Capture the cell that displays the provided text and extract its (X, Y) central coordinate. 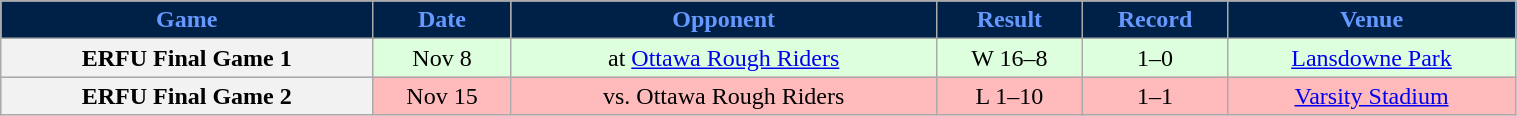
Lansdowne Park (1372, 58)
W 16–8 (1010, 58)
Record (1155, 20)
1–0 (1155, 58)
Result (1010, 20)
Venue (1372, 20)
Nov 15 (442, 96)
Nov 8 (442, 58)
Opponent (724, 20)
at Ottawa Rough Riders (724, 58)
L 1–10 (1010, 96)
ERFU Final Game 2 (187, 96)
Date (442, 20)
Game (187, 20)
Varsity Stadium (1372, 96)
vs. Ottawa Rough Riders (724, 96)
1–1 (1155, 96)
ERFU Final Game 1 (187, 58)
